Pinpoint the cell where the given text exists, returning its [X, Y] midpoint coordinate. 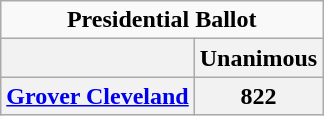
Grover Cleveland [98, 96]
Presidential Ballot [162, 20]
Unanimous [258, 58]
822 [258, 96]
